Locate the cell with the specified text and output its (X, Y) center coordinate. 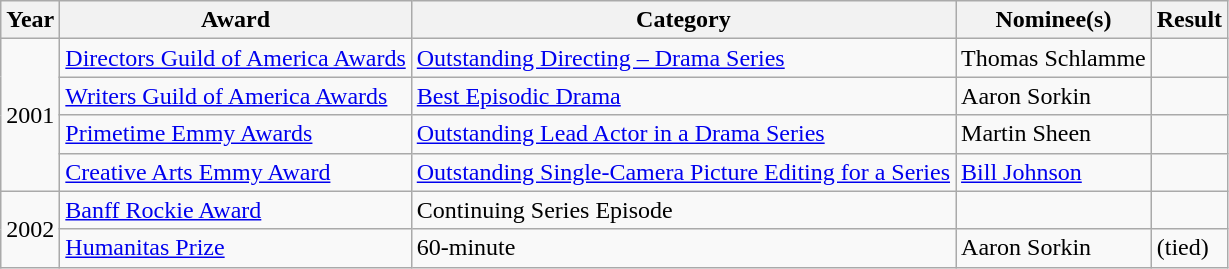
Result (1189, 20)
Bill Johnson (1054, 172)
60-minute (683, 248)
(tied) (1189, 248)
Primetime Emmy Awards (236, 134)
Thomas Schlamme (1054, 58)
Writers Guild of America Awards (236, 96)
Year (30, 20)
Continuing Series Episode (683, 210)
Banff Rockie Award (236, 210)
Humanitas Prize (236, 248)
Award (236, 20)
Category (683, 20)
Nominee(s) (1054, 20)
Creative Arts Emmy Award (236, 172)
Outstanding Lead Actor in a Drama Series (683, 134)
2001 (30, 115)
2002 (30, 229)
Outstanding Directing – Drama Series (683, 58)
Best Episodic Drama (683, 96)
Martin Sheen (1054, 134)
Outstanding Single-Camera Picture Editing for a Series (683, 172)
Directors Guild of America Awards (236, 58)
